Find where the given text appears and provide that cell's center as [x, y] coordinate. 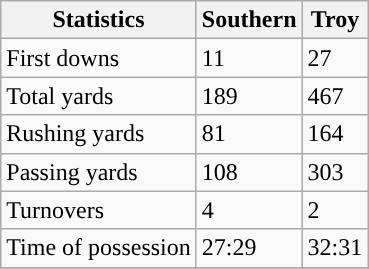
303 [335, 172]
Turnovers [99, 210]
11 [249, 58]
164 [335, 134]
32:31 [335, 248]
108 [249, 172]
2 [335, 210]
467 [335, 96]
Time of possession [99, 248]
Rushing yards [99, 134]
27 [335, 58]
Statistics [99, 20]
First downs [99, 58]
4 [249, 210]
81 [249, 134]
27:29 [249, 248]
Total yards [99, 96]
Southern [249, 20]
Passing yards [99, 172]
Troy [335, 20]
189 [249, 96]
